From the cell containing the given text, extract its center point as [X, Y] coordinate. 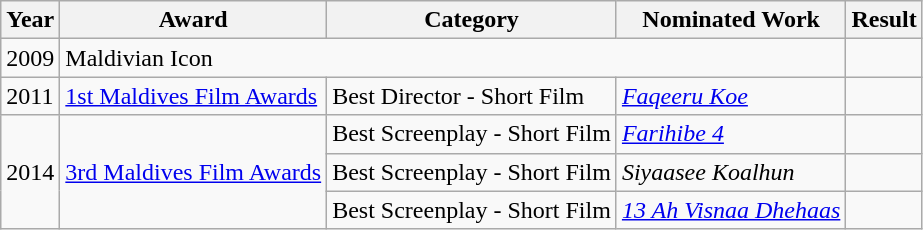
Siyaasee Koalhun [731, 172]
Year [30, 20]
2014 [30, 172]
Faqeeru Koe [731, 96]
3rd Maldives Film Awards [194, 172]
1st Maldives Film Awards [194, 96]
2011 [30, 96]
2009 [30, 58]
Award [194, 20]
13 Ah Visnaa Dhehaas [731, 210]
Result [884, 20]
Farihibe 4 [731, 134]
Category [472, 20]
Maldivian Icon [453, 58]
Nominated Work [731, 20]
Best Director - Short Film [472, 96]
